Search for the cell housing the specified text and yield its (X, Y) center coordinate. 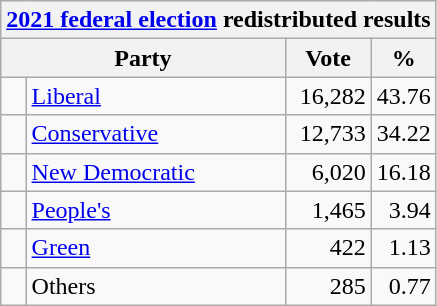
2021 federal election redistributed results (218, 20)
1.13 (404, 248)
285 (328, 286)
12,733 (328, 134)
% (404, 58)
34.22 (404, 134)
6,020 (328, 172)
New Democratic (156, 172)
Vote (328, 58)
3.94 (404, 210)
Others (156, 286)
16,282 (328, 96)
Liberal (156, 96)
16.18 (404, 172)
People's (156, 210)
43.76 (404, 96)
0.77 (404, 286)
Party (143, 58)
Green (156, 248)
1,465 (328, 210)
Conservative (156, 134)
422 (328, 248)
